Return [X, Y] of the center of cell containing provided text 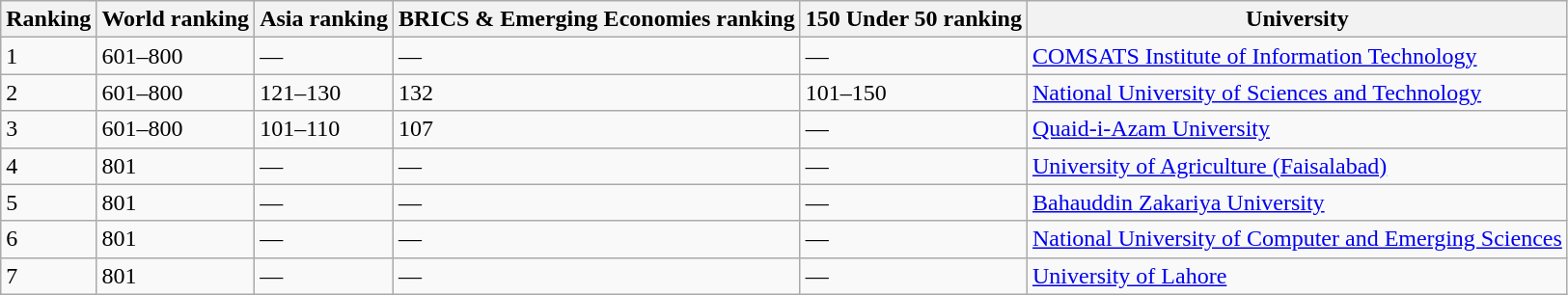
150 Under 50 ranking [913, 19]
101–110 [324, 129]
101–150 [913, 93]
Asia ranking [324, 19]
National University of Sciences and Technology [1298, 93]
3 [48, 129]
1 [48, 56]
132 [596, 93]
4 [48, 166]
World ranking [176, 19]
107 [596, 129]
University of Lahore [1298, 276]
Quaid-i-Azam University [1298, 129]
Ranking [48, 19]
Bahauddin Zakariya University [1298, 202]
University of Agriculture (Faisalabad) [1298, 166]
121–130 [324, 93]
6 [48, 239]
National University of Computer and Emerging Sciences [1298, 239]
COMSATS Institute of Information Technology [1298, 56]
2 [48, 93]
BRICS & Emerging Economies ranking [596, 19]
7 [48, 276]
University [1298, 19]
5 [48, 202]
